Capture the cell that displays the provided text and extract its [x, y] central coordinate. 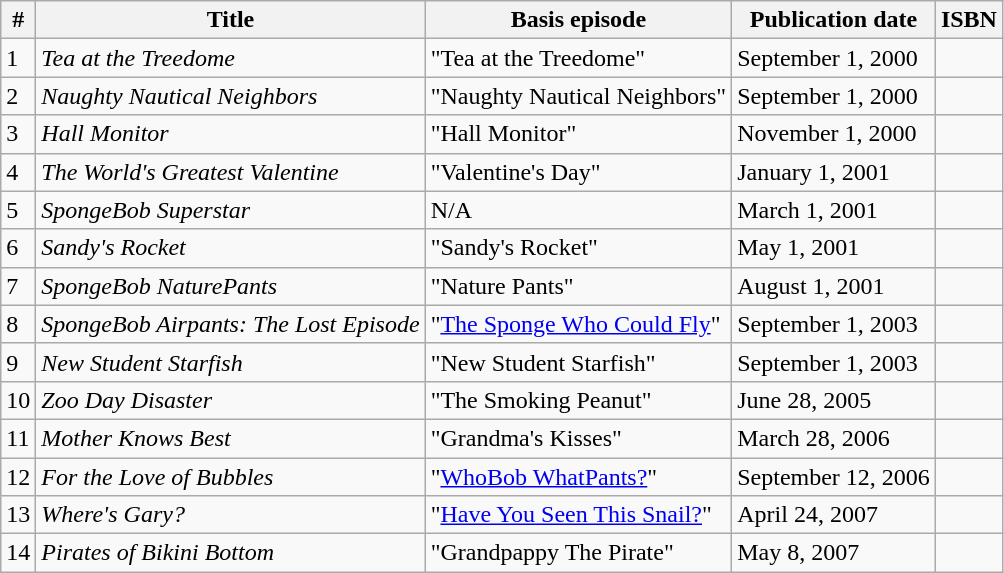
7 [18, 286]
"Have You Seen This Snail?" [578, 515]
"Nature Pants" [578, 286]
"Naughty Nautical Neighbors" [578, 96]
August 1, 2001 [834, 286]
March 28, 2006 [834, 438]
"Valentine's Day" [578, 172]
March 1, 2001 [834, 210]
The World's Greatest Valentine [230, 172]
N/A [578, 210]
Pirates of Bikini Bottom [230, 553]
"The Sponge Who Could Fly" [578, 324]
January 1, 2001 [834, 172]
"The Smoking Peanut" [578, 400]
"Grandpappy The Pirate" [578, 553]
For the Love of Bubbles [230, 477]
May 1, 2001 [834, 248]
"Hall Monitor" [578, 134]
11 [18, 438]
4 [18, 172]
2 [18, 96]
14 [18, 553]
"Sandy's Rocket" [578, 248]
September 12, 2006 [834, 477]
"Tea at the Treedome" [578, 58]
November 1, 2000 [834, 134]
Sandy's Rocket [230, 248]
Mother Knows Best [230, 438]
Hall Monitor [230, 134]
Tea at the Treedome [230, 58]
ISBN [968, 20]
SpongeBob NaturePants [230, 286]
8 [18, 324]
New Student Starfish [230, 362]
Where's Gary? [230, 515]
Basis episode [578, 20]
June 28, 2005 [834, 400]
"Grandma's Kisses" [578, 438]
Title [230, 20]
12 [18, 477]
13 [18, 515]
1 [18, 58]
SpongeBob Superstar [230, 210]
Zoo Day Disaster [230, 400]
April 24, 2007 [834, 515]
Naughty Nautical Neighbors [230, 96]
Publication date [834, 20]
5 [18, 210]
"New Student Starfish" [578, 362]
6 [18, 248]
3 [18, 134]
May 8, 2007 [834, 553]
# [18, 20]
9 [18, 362]
"WhoBob WhatPants?" [578, 477]
10 [18, 400]
SpongeBob Airpants: The Lost Episode [230, 324]
